Capture the cell that displays the provided text and extract its (X, Y) central coordinate. 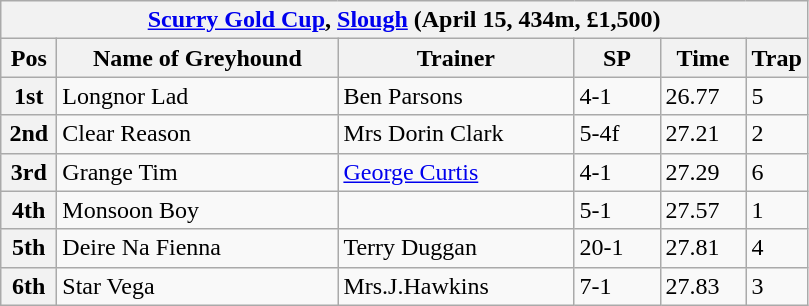
Terry Duggan (456, 248)
27.57 (703, 210)
3 (776, 286)
6 (776, 172)
Mrs.J.Hawkins (456, 286)
Name of Greyhound (198, 58)
2nd (29, 134)
4 (776, 248)
George Curtis (456, 172)
Mrs Dorin Clark (456, 134)
Pos (29, 58)
3rd (29, 172)
Monsoon Boy (198, 210)
2 (776, 134)
Clear Reason (198, 134)
Deire Na Fienna (198, 248)
5-1 (617, 210)
26.77 (703, 96)
1 (776, 210)
Ben Parsons (456, 96)
Trap (776, 58)
4th (29, 210)
Trainer (456, 58)
6th (29, 286)
7-1 (617, 286)
Scurry Gold Cup, Slough (April 15, 434m, £1,500) (404, 20)
SP (617, 58)
Grange Tim (198, 172)
27.81 (703, 248)
5 (776, 96)
5th (29, 248)
27.21 (703, 134)
5-4f (617, 134)
27.83 (703, 286)
20-1 (617, 248)
Star Vega (198, 286)
Longnor Lad (198, 96)
1st (29, 96)
27.29 (703, 172)
Time (703, 58)
